Output the (x, y) coordinate of the center of the cell containing the given text.  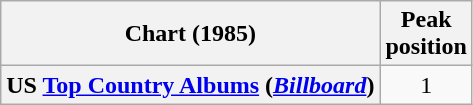
Peakposition (426, 34)
1 (426, 85)
US Top Country Albums (Billboard) (190, 85)
Chart (1985) (190, 34)
